Pinpoint the cell where the given text exists, returning its (x, y) midpoint coordinate. 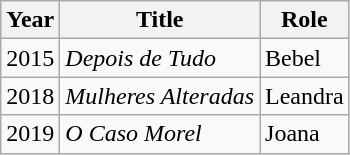
Role (305, 20)
O Caso Morel (160, 134)
2018 (30, 96)
Year (30, 20)
2015 (30, 58)
Leandra (305, 96)
Joana (305, 134)
Title (160, 20)
Mulheres Alteradas (160, 96)
Bebel (305, 58)
Depois de Tudo (160, 58)
2019 (30, 134)
